Output the [x, y] coordinate of the center of the cell containing the given text.  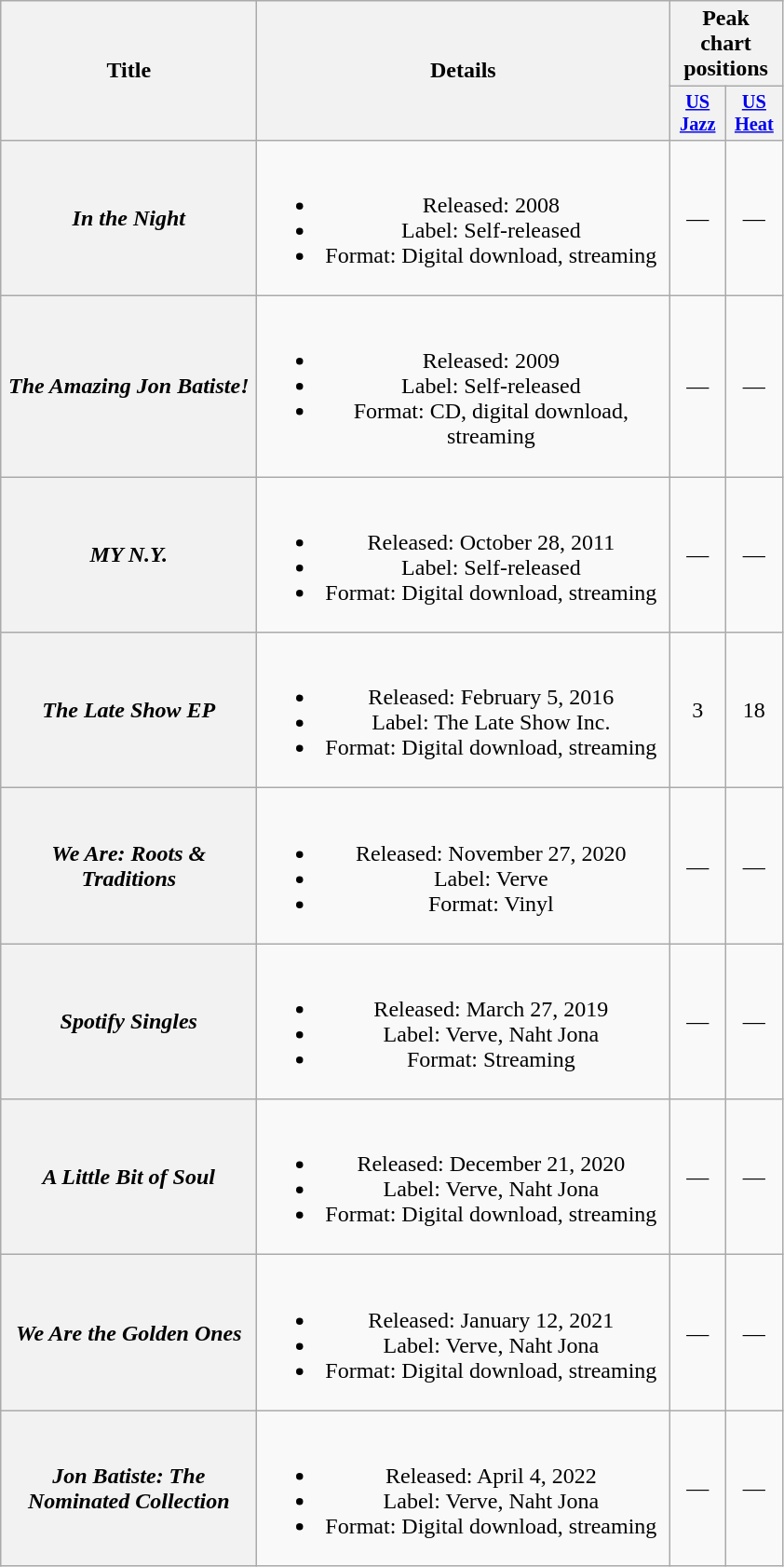
We Are: Roots & Traditions [128, 866]
18 [754, 710]
Spotify Singles [128, 1021]
Title [128, 71]
Released: April 4, 2022Label: Verve, Naht JonaFormat: Digital download, streaming [464, 1489]
The Late Show EP [128, 710]
Released: October 28, 2011Label: Self-releasedFormat: Digital download, streaming [464, 555]
We Are the Golden Ones [128, 1332]
Released: December 21, 2020Label: Verve, Naht JonaFormat: Digital download, streaming [464, 1178]
Released: February 5, 2016Label: The Late Show Inc.Format: Digital download, streaming [464, 710]
USHeat [754, 114]
Released: November 27, 2020Label: VerveFormat: Vinyl [464, 866]
Jon Batiste: The Nominated Collection [128, 1489]
Details [464, 71]
Released: 2009Label: Self-releasedFormat: CD, digital download, streaming [464, 387]
USJazz [698, 114]
A Little Bit of Soul [128, 1178]
MY N.Y. [128, 555]
Released: January 12, 2021Label: Verve, Naht JonaFormat: Digital download, streaming [464, 1332]
Peak chart positions [726, 44]
Released: 2008Label: Self-releasedFormat: Digital download, streaming [464, 218]
3 [698, 710]
The Amazing Jon Batiste! [128, 387]
In the Night [128, 218]
Released: March 27, 2019Label: Verve, Naht JonaFormat: Streaming [464, 1021]
